Determine the [X, Y] coordinate at the center of the cell enclosing the given text.  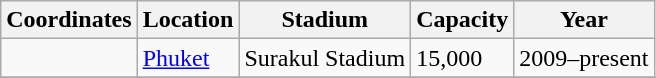
Surakul Stadium [325, 58]
Capacity [462, 20]
Coordinates [69, 20]
Phuket [188, 58]
Year [584, 20]
2009–present [584, 58]
Stadium [325, 20]
15,000 [462, 58]
Location [188, 20]
